Find where the given text appears and provide that cell's center as [x, y] coordinate. 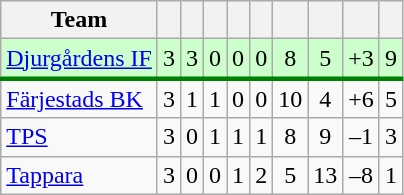
Team [80, 20]
+6 [362, 98]
Djurgårdens IF [80, 59]
Tappara [80, 175]
Färjestads BK [80, 98]
13 [326, 175]
+3 [362, 59]
–1 [362, 137]
–8 [362, 175]
2 [262, 175]
TPS [80, 137]
10 [290, 98]
4 [326, 98]
